Detect which cell encompasses the target text, then output its (X, Y) center coordinate. 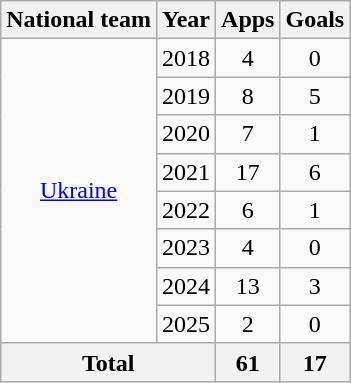
Goals (315, 20)
3 (315, 286)
8 (248, 96)
2021 (186, 172)
2018 (186, 58)
2 (248, 324)
2022 (186, 210)
National team (79, 20)
Apps (248, 20)
Year (186, 20)
2020 (186, 134)
61 (248, 362)
5 (315, 96)
2019 (186, 96)
2025 (186, 324)
Total (108, 362)
13 (248, 286)
2023 (186, 248)
7 (248, 134)
Ukraine (79, 191)
2024 (186, 286)
